Locate the cell with the specified text and output its (x, y) center coordinate. 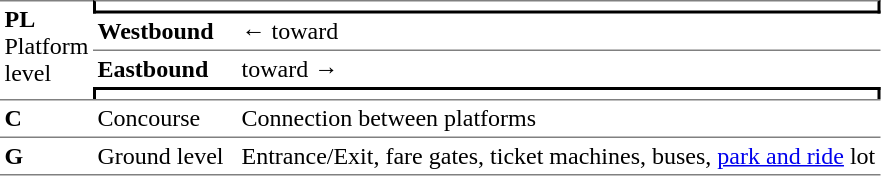
toward → (558, 69)
Entrance/Exit, fare gates, ticket machines, buses, park and ride lot (558, 156)
G (46, 156)
Connection between platforms (558, 118)
Concourse (165, 118)
Ground level (165, 156)
PL Platform level (46, 50)
Eastbound (165, 69)
Westbound (165, 33)
← toward (558, 33)
C (46, 118)
